Provide the [x, y] coordinate of the cell's center where the given text is located.  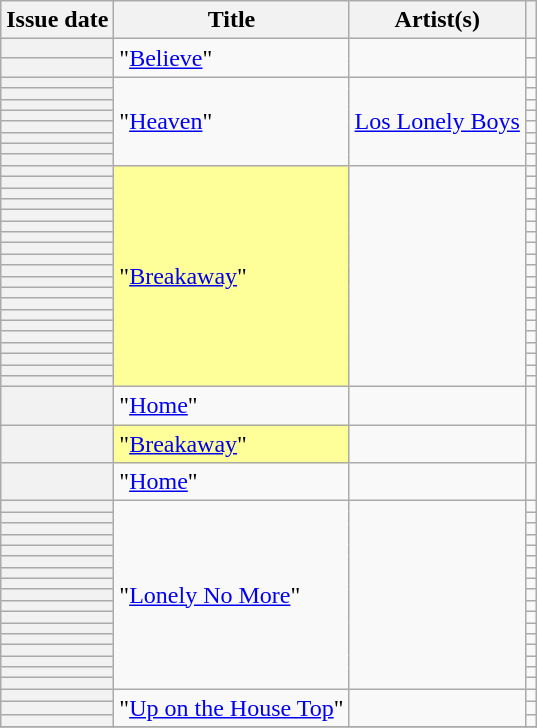
"Lonely No More" [232, 595]
Los Lonely Boys [437, 121]
Title [232, 20]
"Heaven" [232, 121]
"Up on the House Top" [232, 708]
"Believe" [232, 58]
Issue date [58, 20]
Artist(s) [437, 20]
